Capture the cell that displays the provided text and extract its (x, y) central coordinate. 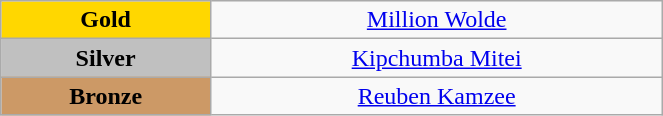
Million Wolde (436, 20)
Gold (106, 20)
Silver (106, 58)
Bronze (106, 96)
Kipchumba Mitei (436, 58)
Reuben Kamzee (436, 96)
